Return the [X, Y] coordinate for the center point of the cell that contains the specified text.  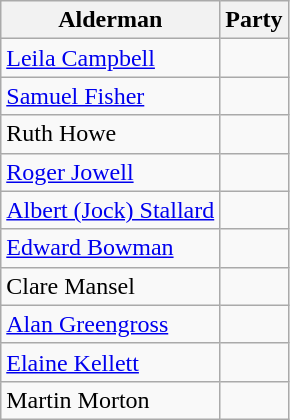
Alderman [110, 20]
Roger Jowell [110, 172]
Elaine Kellett [110, 362]
Alan Greengross [110, 324]
Edward Bowman [110, 248]
Leila Campbell [110, 58]
Albert (Jock) Stallard [110, 210]
Martin Morton [110, 400]
Clare Mansel [110, 286]
Samuel Fisher [110, 96]
Ruth Howe [110, 134]
Party [254, 20]
